Find where the given text appears and provide that cell's center as (X, Y) coordinate. 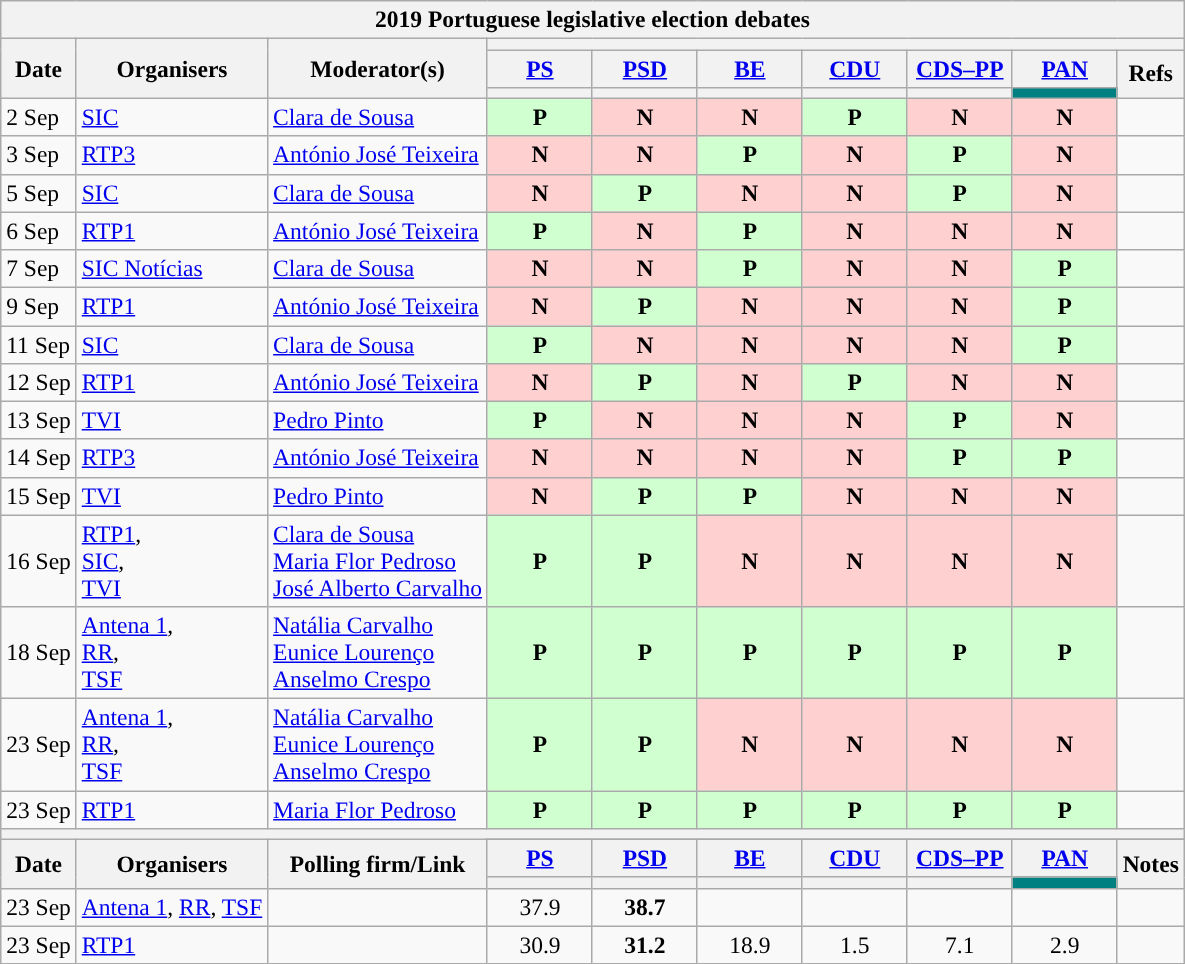
3 Sep (39, 155)
37.9 (540, 907)
Polling firm/Link (378, 864)
2019 Portuguese legislative election debates (592, 19)
7.1 (960, 945)
Maria Flor Pedroso (378, 809)
Clara de SousaMaria Flor PedrosoJosé Alberto Carvalho (378, 561)
Moderator(s) (378, 68)
5 Sep (39, 193)
2 Sep (39, 117)
16 Sep (39, 561)
14 Sep (39, 458)
RTP1,SIC,TVI (172, 561)
18.9 (750, 945)
13 Sep (39, 420)
SIC Notícias (172, 268)
31.2 (644, 945)
Antena 1, RR, TSF (172, 907)
1.5 (854, 945)
Refs (1150, 74)
2.9 (1064, 945)
11 Sep (39, 344)
7 Sep (39, 268)
30.9 (540, 945)
38.7 (644, 907)
6 Sep (39, 231)
18 Sep (39, 652)
Notes (1150, 864)
9 Sep (39, 306)
15 Sep (39, 496)
12 Sep (39, 382)
